Identify which cell holds the provided text, then report its [x, y] central coordinate. 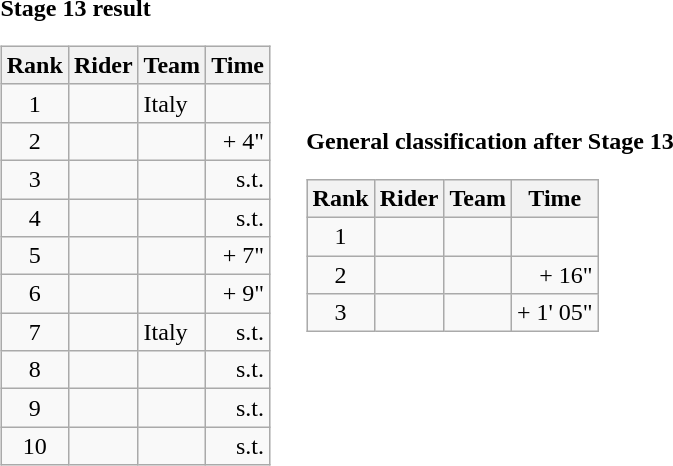
7 [34, 332]
+ 7" [238, 256]
6 [34, 294]
5 [34, 256]
+ 1' 05" [554, 313]
+ 9" [238, 294]
4 [34, 217]
9 [34, 408]
8 [34, 370]
+ 4" [238, 141]
10 [34, 446]
+ 16" [554, 275]
